Capture the cell that displays the provided text and extract its [x, y] central coordinate. 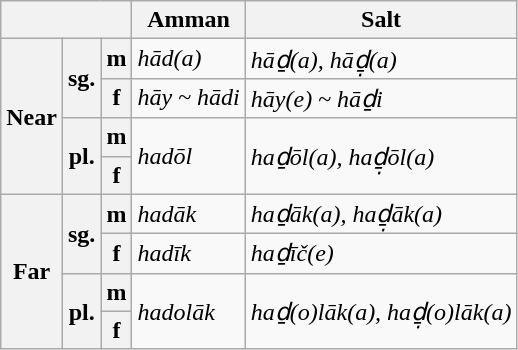
hāḏ(a), hāḏ̣(a) [381, 59]
hadāk [188, 214]
hāy(e) ~ hāḏi [381, 98]
Salt [381, 20]
hāy ~ hādi [188, 98]
Near [32, 116]
hadīk [188, 254]
haḏ(o)lāk(a), haḏ̣(o)lāk(a) [381, 311]
haḏōl(a), haḏ̣ōl(a) [381, 156]
hadolāk [188, 311]
hadōl [188, 156]
haḏīč(e) [381, 254]
Far [32, 272]
Amman [188, 20]
haḏāk(a), haḏ̣āk(a) [381, 214]
hād(a) [188, 59]
